For the text-containing cell, return its midpoint in (x, y) coordinate format. 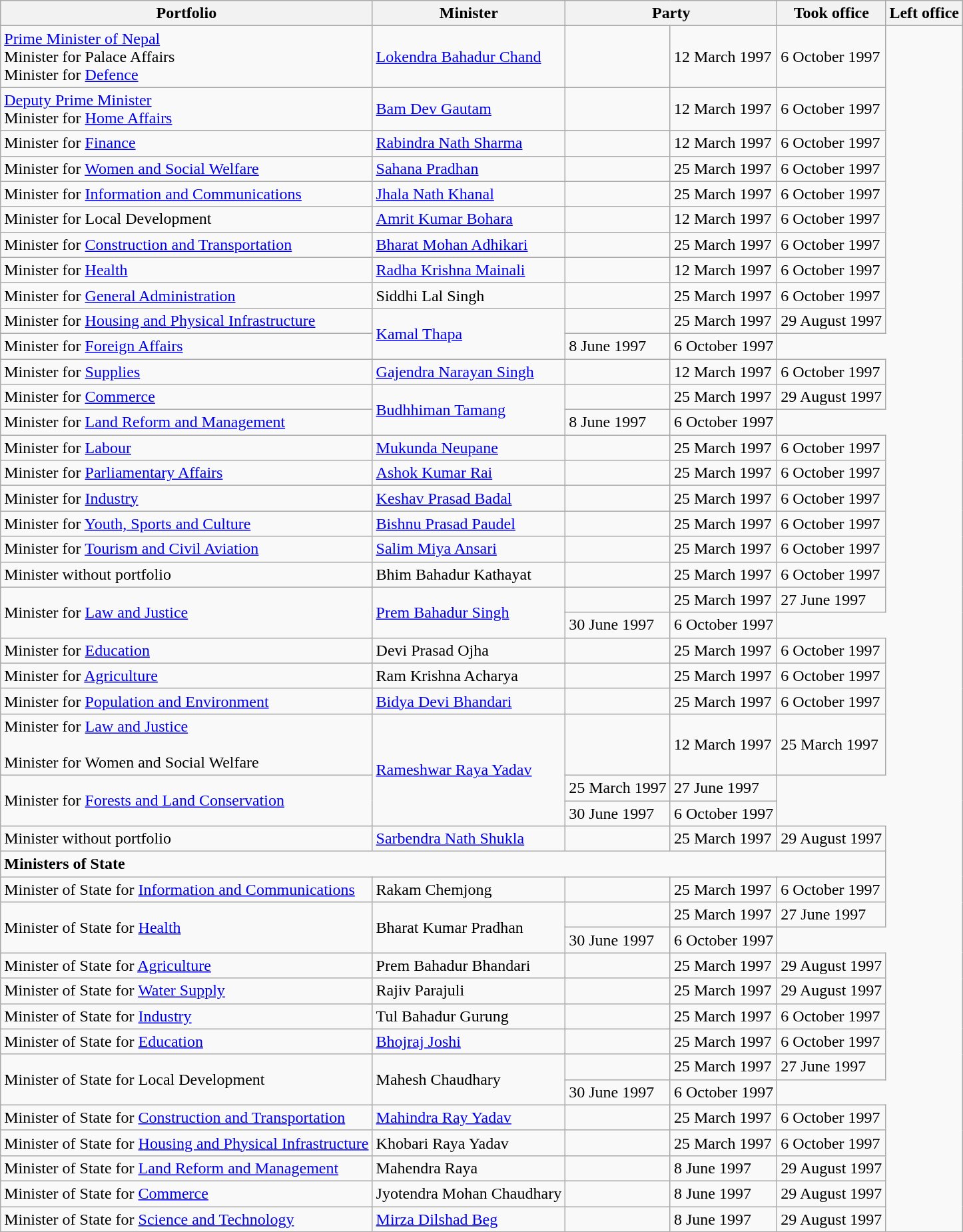
Minister for Information and Communications (186, 194)
Minister for Health (186, 270)
Party (671, 13)
Prem Bahadur Singh (469, 612)
Rabindra Nath Sharma (469, 143)
Minister for Parliamentary Affairs (186, 473)
Sarbendra Nath Shukla (469, 839)
Minister for Education (186, 650)
Bam Dev Gautam (469, 109)
Minister of State for Land Reform and Management (186, 1168)
Minister of State for Science and Technology (186, 1219)
Sahana Pradhan (469, 169)
Minister for Local Development (186, 219)
Bhim Bahadur Kathayat (469, 574)
Lokendra Bahadur Chand (469, 57)
Minister for Law and JusticeMinister for Women and Social Welfare (186, 744)
Minister for Supplies (186, 371)
Minister for Women and Social Welfare (186, 169)
Jhala Nath Khanal (469, 194)
Rakam Chemjong (469, 890)
Ram Krishna Acharya (469, 676)
Minister for Tourism and Civil Aviation (186, 549)
Minister for Finance (186, 143)
Mukunda Neupane (469, 448)
Minister for Agriculture (186, 676)
Ashok Kumar Rai (469, 473)
Minister of State for Construction and Transportation (186, 1117)
Devi Prasad Ojha (469, 650)
Minister of State for Health (186, 927)
Minister for Law and Justice (186, 612)
Minister for Foreign Affairs (186, 346)
Minister for Land Reform and Management (186, 422)
Minister of State for Local Development (186, 1079)
Keshav Prasad Badal (469, 498)
Left office (924, 13)
Mahendra Raya (469, 1168)
Tul Bahadur Gurung (469, 1016)
Minister of State for Industry (186, 1016)
Minister for Construction and Transportation (186, 245)
Took office (831, 13)
Bhojraj Joshi (469, 1041)
Bidya Devi Bhandari (469, 701)
Portfolio (186, 13)
Minister for Housing and Physical Infrastructure (186, 320)
Minister of State for Housing and Physical Infrastructure (186, 1143)
Amrit Kumar Bohara (469, 219)
Bishnu Prasad Paudel (469, 524)
Siddhi Lal Singh (469, 295)
Bharat Kumar Pradhan (469, 927)
Minister for Commerce (186, 397)
Minister of State for Information and Communications (186, 890)
Budhhiman Tamang (469, 410)
Jyotendra Mohan Chaudhary (469, 1193)
Khobari Raya Yadav (469, 1143)
Ministers of State (444, 864)
Salim Miya Ansari (469, 549)
Minister for Labour (186, 448)
Minister of State for Commerce (186, 1193)
Rameshwar Raya Yadav (469, 770)
Gajendra Narayan Singh (469, 371)
Minister (469, 13)
Rajiv Parajuli (469, 991)
Prime Minister of NepalMinister for Palace AffairsMinister for Defence (186, 57)
Minister of State for Education (186, 1041)
Minister for Industry (186, 498)
Deputy Prime MinisterMinister for Home Affairs (186, 109)
Minister for Youth, Sports and Culture (186, 524)
Radha Krishna Mainali (469, 270)
Prem Bahadur Bhandari (469, 965)
Minister of State for Agriculture (186, 965)
Mirza Dilshad Beg (469, 1219)
Mahesh Chaudhary (469, 1079)
Minister for Population and Environment (186, 701)
Mahindra Ray Yadav (469, 1117)
Bharat Mohan Adhikari (469, 245)
Minister of State for Water Supply (186, 991)
Kamal Thapa (469, 333)
Minister for Forests and Land Conservation (186, 800)
Minister for General Administration (186, 295)
